Determine the [x, y] coordinate at the center of the cell enclosing the given text.  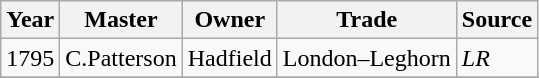
C.Patterson [121, 58]
Trade [366, 20]
Master [121, 20]
Owner [230, 20]
Hadfield [230, 58]
Source [496, 20]
LR [496, 58]
Year [30, 20]
London–Leghorn [366, 58]
1795 [30, 58]
